For the text-containing cell, return its midpoint in [x, y] coordinate format. 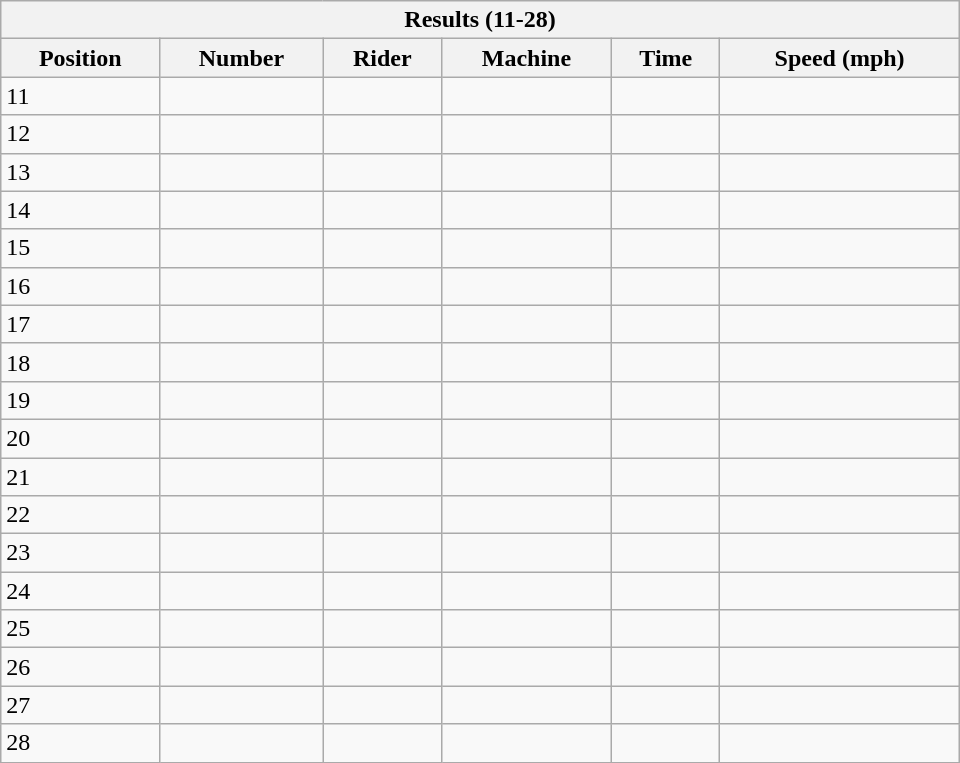
Results (11-28) [480, 20]
18 [80, 362]
15 [80, 248]
Time [666, 58]
26 [80, 667]
23 [80, 553]
25 [80, 629]
20 [80, 438]
17 [80, 324]
28 [80, 743]
Rider [382, 58]
16 [80, 286]
13 [80, 172]
Number [242, 58]
24 [80, 591]
19 [80, 400]
14 [80, 210]
22 [80, 515]
27 [80, 705]
21 [80, 477]
Speed (mph) [840, 58]
Position [80, 58]
12 [80, 134]
Machine [526, 58]
11 [80, 96]
